Scan for the cell matching the given text and deliver its (X, Y) coordinate at center. 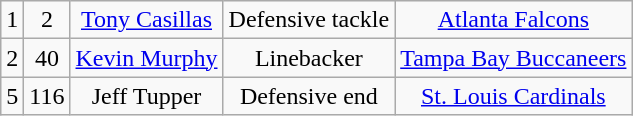
Atlanta Falcons (514, 20)
Tampa Bay Buccaneers (514, 58)
Linebacker (309, 58)
Defensive tackle (309, 20)
St. Louis Cardinals (514, 96)
Jeff Tupper (146, 96)
116 (47, 96)
Tony Casillas (146, 20)
Defensive end (309, 96)
5 (12, 96)
1 (12, 20)
Kevin Murphy (146, 58)
40 (47, 58)
